Output the [x, y] coordinate of the center of the cell containing the given text.  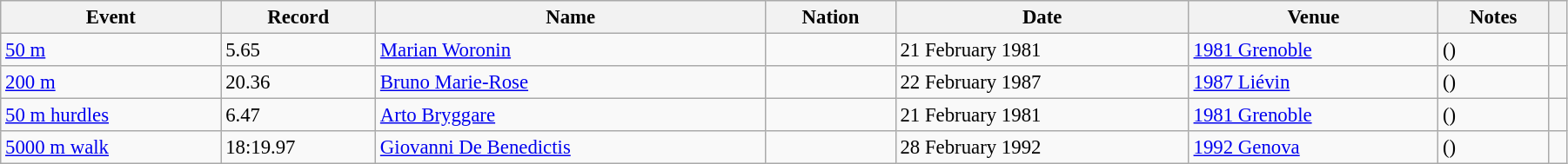
22 February 1987 [1042, 82]
Nation [830, 17]
50 m [111, 50]
Giovanni De Benedictis [571, 148]
Arto Bryggare [571, 115]
Name [571, 17]
1992 Genova [1313, 148]
18:19.97 [298, 148]
200 m [111, 82]
5000 m walk [111, 148]
Date [1042, 17]
Event [111, 17]
28 February 1992 [1042, 148]
Bruno Marie-Rose [571, 82]
5.65 [298, 50]
Record [298, 17]
20.36 [298, 82]
Marian Woronin [571, 50]
50 m hurdles [111, 115]
Venue [1313, 17]
1987 Liévin [1313, 82]
Notes [1493, 17]
6.47 [298, 115]
